From the cell containing the given text, extract its center point as [x, y] coordinate. 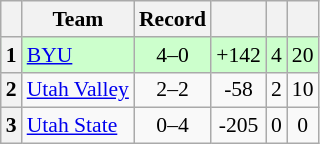
2–2 [172, 90]
0–4 [172, 126]
Team [78, 19]
-205 [238, 126]
Record [172, 19]
3 [12, 126]
Utah State [78, 126]
4 [276, 55]
BYU [78, 55]
4–0 [172, 55]
+142 [238, 55]
1 [12, 55]
-58 [238, 90]
10 [303, 90]
20 [303, 55]
Utah Valley [78, 90]
